Pinpoint the cell where the given text exists, returning its [X, Y] midpoint coordinate. 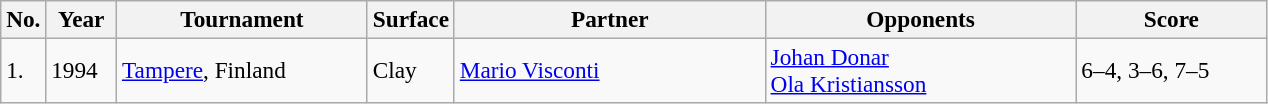
No. [24, 19]
Clay [410, 70]
Score [1172, 19]
Johan Donar Ola Kristiansson [920, 70]
Partner [610, 19]
1994 [82, 70]
1. [24, 70]
Opponents [920, 19]
Tournament [242, 19]
Year [82, 19]
Mario Visconti [610, 70]
Tampere, Finland [242, 70]
6–4, 3–6, 7–5 [1172, 70]
Surface [410, 19]
